Return the [X, Y] coordinate for the center point of the cell that contains the specified text.  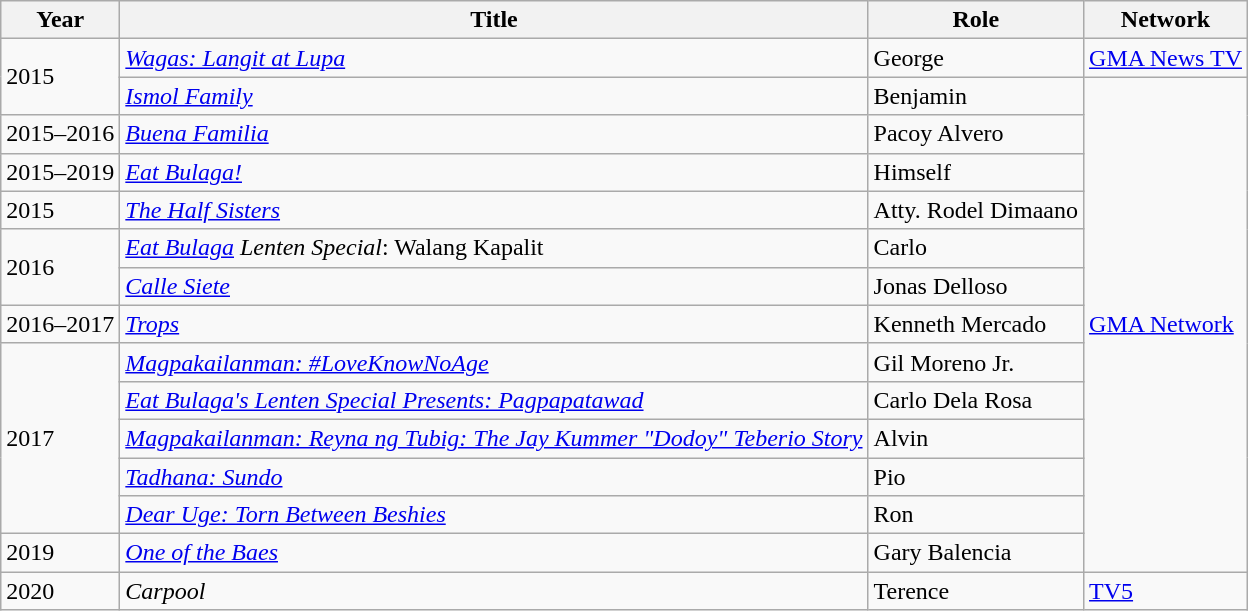
Ismol Family [494, 96]
Ron [976, 515]
Gary Balencia [976, 553]
Dear Uge: Torn Between Beshies [494, 515]
Wagas: Langit at Lupa [494, 58]
GMA News TV [1166, 58]
Year [60, 20]
Alvin [976, 438]
Carlo Dela Rosa [976, 400]
Title [494, 20]
Trops [494, 324]
2020 [60, 591]
2017 [60, 438]
Magpakailanman: #LoveKnowNoAge [494, 362]
Pacoy Alvero [976, 134]
George [976, 58]
Tadhana: Sundo [494, 477]
2015–2019 [60, 172]
Kenneth Mercado [976, 324]
2015–2016 [60, 134]
2016 [60, 267]
The Half Sisters [494, 210]
Buena Familia [494, 134]
Terence [976, 591]
Himself [976, 172]
Atty. Rodel Dimaano [976, 210]
Calle Siete [494, 286]
Network [1166, 20]
Carpool [494, 591]
Eat Bulaga's Lenten Special Presents: Pagpapatawad [494, 400]
Jonas Delloso [976, 286]
Eat Bulaga Lenten Special: Walang Kapalit [494, 248]
Eat Bulaga! [494, 172]
2019 [60, 553]
Pio [976, 477]
2016–2017 [60, 324]
GMA Network [1166, 324]
Carlo [976, 248]
Role [976, 20]
TV5 [1166, 591]
One of the Baes [494, 553]
Benjamin [976, 96]
Magpakailanman: Reyna ng Tubig: The Jay Kummer "Dodoy" Teberio Story [494, 438]
Gil Moreno Jr. [976, 362]
